Pinpoint the cell where the given text exists, returning its [x, y] midpoint coordinate. 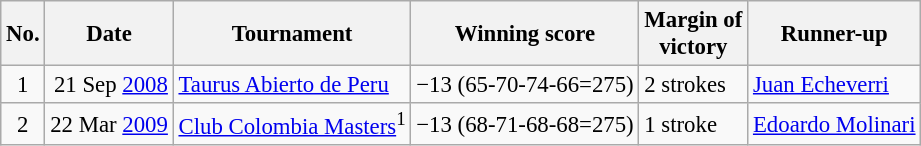
1 [23, 85]
2 [23, 124]
−13 (68-71-68-68=275) [525, 124]
1 stroke [694, 124]
Taurus Abierto de Peru [292, 85]
Margin ofvictory [694, 34]
22 Mar 2009 [109, 124]
Date [109, 34]
Juan Echeverri [834, 85]
2 strokes [694, 85]
Edoardo Molinari [834, 124]
No. [23, 34]
Tournament [292, 34]
Club Colombia Masters1 [292, 124]
−13 (65-70-74-66=275) [525, 85]
Winning score [525, 34]
21 Sep 2008 [109, 85]
Runner-up [834, 34]
